From the cell containing the given text, extract its center point as [X, Y] coordinate. 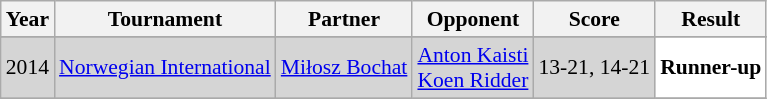
Year [28, 19]
Miłosz Bochat [344, 68]
13-21, 14-21 [594, 68]
Score [594, 19]
Opponent [472, 19]
Runner-up [710, 68]
Anton Kaisti Koen Ridder [472, 68]
Result [710, 19]
Partner [344, 19]
2014 [28, 68]
Tournament [165, 19]
Norwegian International [165, 68]
